From the cell containing the given text, extract its center point as (x, y) coordinate. 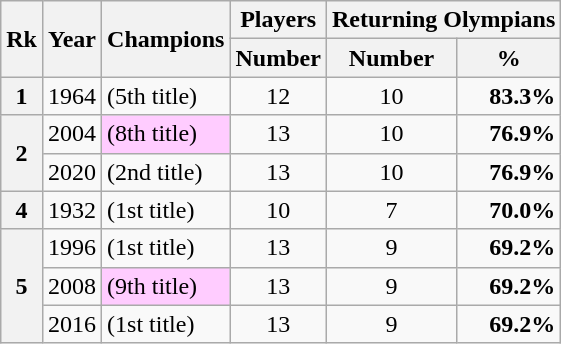
2 (22, 153)
2008 (72, 286)
5 (22, 286)
7 (391, 210)
(9th title) (166, 286)
% (509, 58)
4 (22, 210)
1932 (72, 210)
2016 (72, 324)
Returning Olympians (443, 20)
1964 (72, 96)
2004 (72, 134)
Players (278, 20)
(8th title) (166, 134)
12 (278, 96)
Champions (166, 39)
1996 (72, 248)
70.0% (509, 210)
(2nd title) (166, 172)
1 (22, 96)
Rk (22, 39)
(5th title) (166, 96)
2020 (72, 172)
Year (72, 39)
83.3% (509, 96)
